Determine the [x, y] coordinate at the center of the cell enclosing the given text.  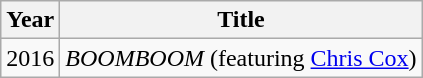
Year [30, 20]
BOOMBOOM (featuring Chris Cox) [241, 58]
2016 [30, 58]
Title [241, 20]
